Scan for the cell matching the given text and deliver its (X, Y) coordinate at center. 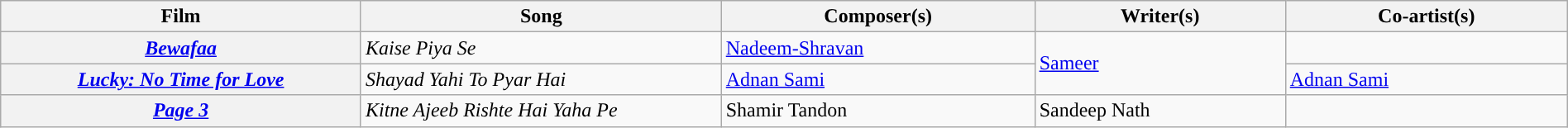
Composer(s) (878, 17)
Shayad Yahi To Pyar Hai (541, 79)
Lucky: No Time for Love (181, 79)
Nadeem-Shravan (878, 48)
Song (541, 17)
Co-artist(s) (1426, 17)
Kitne Ajeeb Rishte Hai Yaha Pe (541, 111)
Bewafaa (181, 48)
Sandeep Nath (1159, 111)
Sameer (1159, 64)
Film (181, 17)
Shamir Tandon (878, 111)
Writer(s) (1159, 17)
Page 3 (181, 111)
Kaise Piya Se (541, 48)
